Provide the (x, y) coordinate of the cell's center where the given text is located.  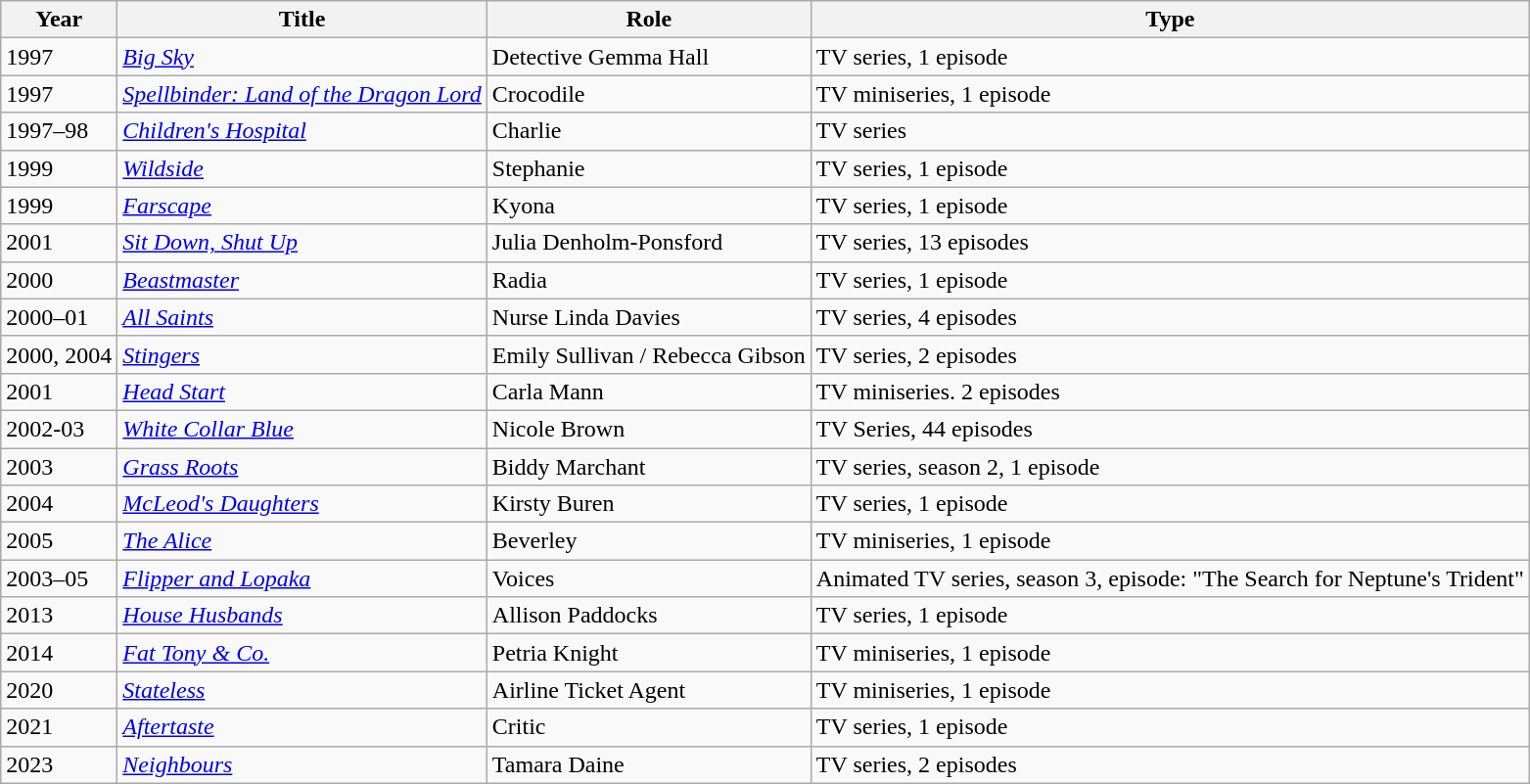
White Collar Blue (302, 429)
TV series, 13 episodes (1170, 243)
2003–05 (59, 578)
1997–98 (59, 131)
Fat Tony & Co. (302, 653)
2020 (59, 690)
Year (59, 20)
Kyona (648, 206)
Petria Knight (648, 653)
Grass Roots (302, 467)
2023 (59, 764)
TV series, 4 episodes (1170, 317)
2003 (59, 467)
Airline Ticket Agent (648, 690)
Sit Down, Shut Up (302, 243)
2021 (59, 727)
Nicole Brown (648, 429)
Voices (648, 578)
Flipper and Lopaka (302, 578)
Stateless (302, 690)
2002-03 (59, 429)
Nurse Linda Davies (648, 317)
Detective Gemma Hall (648, 57)
Aftertaste (302, 727)
Kirsty Buren (648, 504)
McLeod's Daughters (302, 504)
TV miniseries. 2 episodes (1170, 392)
Role (648, 20)
The Alice (302, 541)
2000, 2004 (59, 354)
2000 (59, 280)
Spellbinder: Land of the Dragon Lord (302, 94)
2000–01 (59, 317)
Crocodile (648, 94)
Carla Mann (648, 392)
Radia (648, 280)
Emily Sullivan / Rebecca Gibson (648, 354)
Wildside (302, 168)
2014 (59, 653)
TV series (1170, 131)
Tamara Daine (648, 764)
Farscape (302, 206)
House Husbands (302, 616)
Head Start (302, 392)
Beastmaster (302, 280)
Type (1170, 20)
Stephanie (648, 168)
Children's Hospital (302, 131)
2005 (59, 541)
Neighbours (302, 764)
Big Sky (302, 57)
Julia Denholm-Ponsford (648, 243)
Critic (648, 727)
2013 (59, 616)
2004 (59, 504)
All Saints (302, 317)
Beverley (648, 541)
Charlie (648, 131)
Biddy Marchant (648, 467)
Animated TV series, season 3, episode: "The Search for Neptune's Trident" (1170, 578)
TV series, season 2, 1 episode (1170, 467)
Allison Paddocks (648, 616)
TV Series, 44 episodes (1170, 429)
Stingers (302, 354)
Title (302, 20)
